Scan for the cell matching the given text and deliver its (X, Y) coordinate at center. 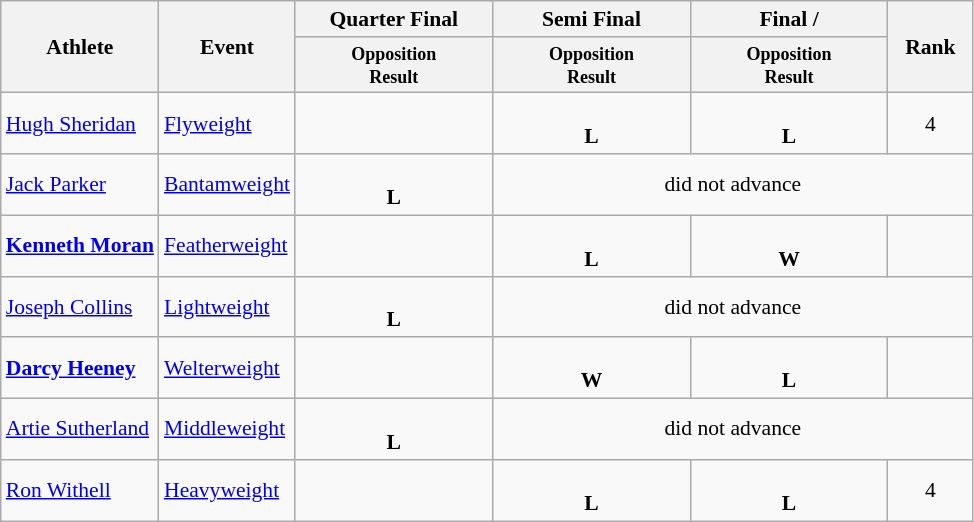
Quarter Final (394, 19)
Artie Sutherland (80, 430)
Featherweight (227, 246)
Joseph Collins (80, 306)
Darcy Heeney (80, 368)
Semi Final (592, 19)
Flyweight (227, 124)
Jack Parker (80, 184)
Rank (930, 47)
Bantamweight (227, 184)
Kenneth Moran (80, 246)
Middleweight (227, 430)
Athlete (80, 47)
Final / (789, 19)
Ron Withell (80, 490)
Welterweight (227, 368)
Heavyweight (227, 490)
Event (227, 47)
Lightweight (227, 306)
Hugh Sheridan (80, 124)
